Search for the cell housing the specified text and yield its [X, Y] center coordinate. 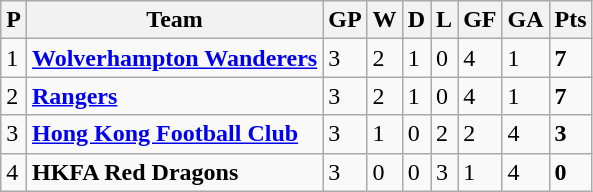
D [416, 20]
HKFA Red Dragons [174, 172]
GF [480, 20]
GA [526, 20]
L [444, 20]
Pts [570, 20]
W [384, 20]
Wolverhampton Wanderers [174, 58]
P [14, 20]
GP [345, 20]
Hong Kong Football Club [174, 134]
Rangers [174, 96]
Team [174, 20]
